Locate the cell with the specified text and output its [X, Y] center coordinate. 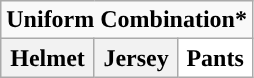
Pants [216, 58]
Uniform Combination* [127, 20]
Helmet [48, 58]
Jersey [136, 58]
